Search for the cell housing the specified text and yield its [X, Y] center coordinate. 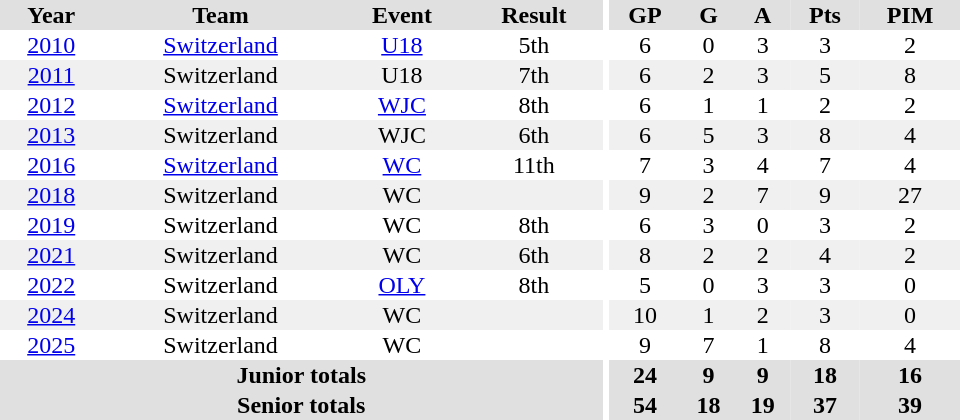
Senior totals [301, 405]
2010 [51, 45]
2024 [51, 315]
2016 [51, 165]
2022 [51, 285]
2021 [51, 255]
OLY [402, 285]
2019 [51, 225]
PIM [910, 15]
10 [644, 315]
2013 [51, 135]
16 [910, 375]
Team [220, 15]
2025 [51, 345]
A [763, 15]
Event [402, 15]
2018 [51, 195]
7th [534, 75]
Result [534, 15]
2011 [51, 75]
24 [644, 375]
11th [534, 165]
37 [825, 405]
5th [534, 45]
19 [763, 405]
G [708, 15]
Year [51, 15]
54 [644, 405]
2012 [51, 105]
Junior totals [301, 375]
Pts [825, 15]
27 [910, 195]
GP [644, 15]
39 [910, 405]
